Provide the (x, y) coordinate of the cell's center where the given text is located.  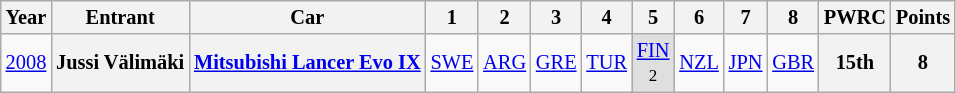
ARG (504, 63)
Car (307, 17)
2008 (26, 63)
2 (504, 17)
6 (698, 17)
15th (855, 63)
Mitsubishi Lancer Evo IX (307, 63)
Jussi Välimäki (120, 63)
NZL (698, 63)
3 (556, 17)
7 (746, 17)
JPN (746, 63)
SWE (452, 63)
Entrant (120, 17)
Year (26, 17)
Points (923, 17)
1 (452, 17)
4 (606, 17)
PWRC (855, 17)
FIN2 (654, 63)
GBR (793, 63)
5 (654, 17)
TUR (606, 63)
GRE (556, 63)
